Detect which cell encompasses the target text, then output its [x, y] center coordinate. 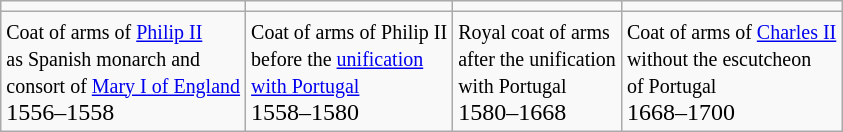
Coat of arms of Philip IIas Spanish monarch andconsort of Mary I of England1556–1558 [124, 72]
Royal coat of armsafter the unification with Portugal1580–1668 [538, 72]
Coat of arms of Philip IIbefore the unificationwith Portugal1558–1580 [350, 72]
Coat of arms of Charles IIwithout the escutcheon of Portugal1668–1700 [731, 72]
